Capture the cell that displays the provided text and extract its [X, Y] central coordinate. 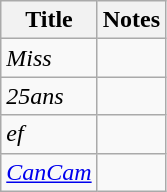
Notes [131, 20]
ef [49, 134]
CanCam [49, 172]
Title [49, 20]
25ans [49, 96]
Miss [49, 58]
